Determine the (x, y) coordinate at the center of the cell enclosing the given text.  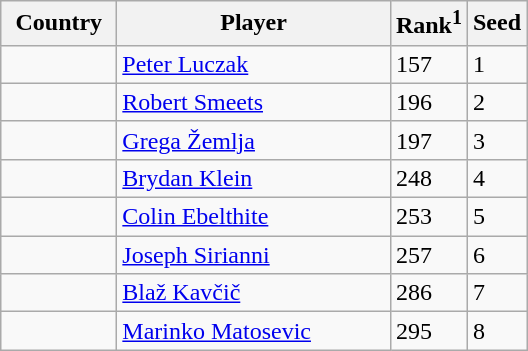
6 (496, 255)
Seed (496, 24)
3 (496, 140)
253 (428, 217)
Country (59, 24)
Joseph Sirianni (254, 255)
Grega Žemlja (254, 140)
Colin Ebelthite (254, 217)
286 (428, 293)
7 (496, 293)
5 (496, 217)
Peter Luczak (254, 64)
2 (496, 102)
196 (428, 102)
Robert Smeets (254, 102)
Blaž Kavčič (254, 293)
Player (254, 24)
197 (428, 140)
248 (428, 178)
1 (496, 64)
8 (496, 331)
157 (428, 64)
4 (496, 178)
Rank1 (428, 24)
257 (428, 255)
Brydan Klein (254, 178)
295 (428, 331)
Marinko Matosevic (254, 331)
